Locate the cell with the specified text and output its (X, Y) center coordinate. 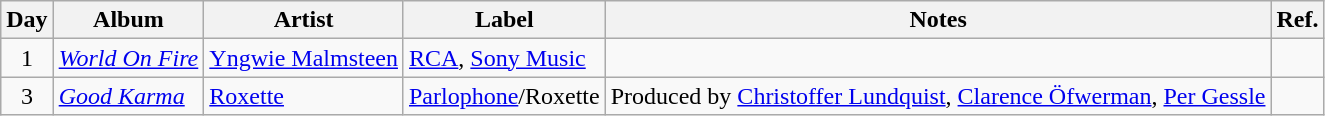
Yngwie Malmsteen (304, 58)
Parlophone/Roxette (504, 96)
3 (27, 96)
Notes (938, 20)
Day (27, 20)
Roxette (304, 96)
Artist (304, 20)
Label (504, 20)
Album (128, 20)
Ref. (1298, 20)
Good Karma (128, 96)
Produced by Christoffer Lundquist, Clarence Öfwerman, Per Gessle (938, 96)
RCA, Sony Music (504, 58)
World On Fire (128, 58)
1 (27, 58)
